Return the [x, y] coordinate for the center point of the cell that contains the specified text.  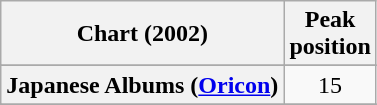
15 [330, 85]
Chart (2002) [142, 34]
Peakposition [330, 34]
Japanese Albums (Oricon) [142, 85]
